Return the (x, y) coordinate for the center point of the cell that contains the specified text.  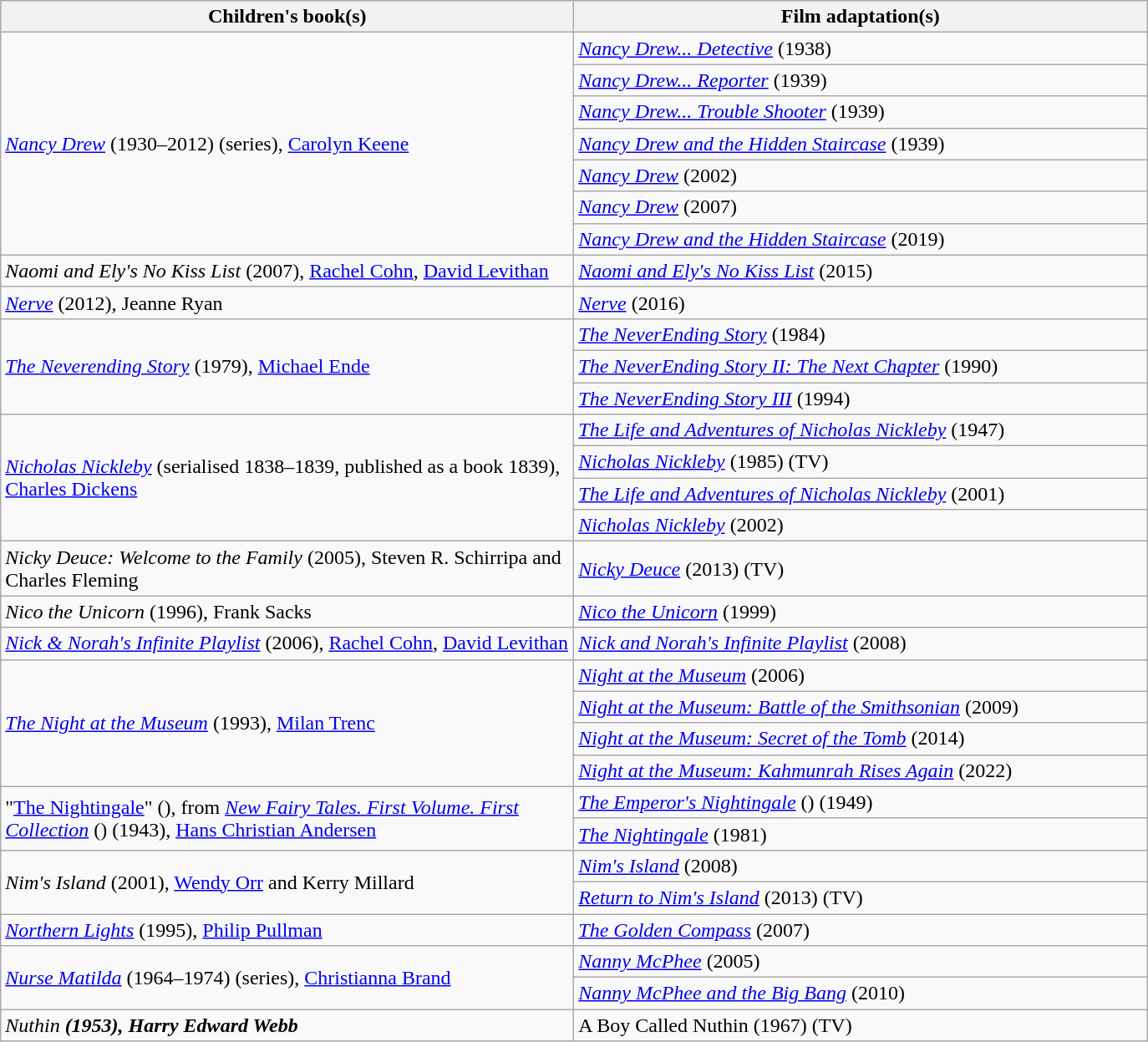
Nicky Deuce (2013) (TV) (861, 568)
Nanny McPhee (2005) (861, 962)
Nick & Norah's Infinite Playlist (2006), Rachel Cohn, David Levithan (287, 643)
Nerve (2016) (861, 302)
Nuthin (1953), Harry Edward Webb (287, 1025)
Nim's Island (2001), Wendy Orr and Kerry Millard (287, 882)
The Life and Adventures of Nicholas Nickleby (2001) (861, 494)
Naomi and Ely's No Kiss List (2015) (861, 271)
Nanny McPhee and the Big Bang (2010) (861, 994)
Nick and Norah's Infinite Playlist (2008) (861, 643)
The Neverending Story (1979), Michael Ende (287, 366)
A Boy Called Nuthin (1967) (TV) (861, 1025)
Nancy Drew... Trouble Shooter (1939) (861, 112)
Nerve (2012), Jeanne Ryan (287, 302)
Night at the Museum: Secret of the Tomb (2014) (861, 739)
Nancy Drew (2007) (861, 207)
The Life and Adventures of Nicholas Nickleby (1947) (861, 430)
Nicholas Nickleby (serialised 1838–1839, published as a book 1839), Charles Dickens (287, 478)
Night at the Museum: Kahmunrah Rises Again (2022) (861, 770)
Nico the Unicorn (1999) (861, 612)
Nicky Deuce: Welcome to the Family (2005), Steven R. Schirripa and Charles Fleming (287, 568)
The Nightingale (1981) (861, 834)
Nico the Unicorn (1996), Frank Sacks (287, 612)
Nicholas Nickleby (1985) (TV) (861, 462)
The NeverEnding Story III (1994) (861, 399)
Children's book(s) (287, 17)
Return to Nim's Island (2013) (TV) (861, 897)
The Golden Compass (2007) (861, 930)
Nancy Drew and the Hidden Staircase (1939) (861, 144)
Nancy Drew... Detective (1938) (861, 48)
Night at the Museum: Battle of the Smithsonian (2009) (861, 707)
Nancy Drew and the Hidden Staircase (2019) (861, 239)
Nancy Drew (2002) (861, 175)
The NeverEnding Story II: The Next Chapter (1990) (861, 366)
The Emperor's Nightingale () (1949) (861, 802)
Nurse Matilda (1964–1974) (series), Christianna Brand (287, 978)
Film adaptation(s) (861, 17)
Nancy Drew... Reporter (1939) (861, 80)
The Night at the Museum (1993), Milan Trenc (287, 723)
Nicholas Nickleby (2002) (861, 526)
The NeverEnding Story (1984) (861, 334)
Northern Lights (1995), Philip Pullman (287, 930)
Nancy Drew (1930–2012) (series), Carolyn Keene (287, 144)
Nim's Island (2008) (861, 866)
Naomi and Ely's No Kiss List (2007), Rachel Cohn, David Levithan (287, 271)
Night at the Museum (2006) (861, 675)
"The Nightingale" (), from New Fairy Tales. First Volume. First Collection () (1943), Hans Christian Andersen (287, 818)
